For the text-containing cell, return its midpoint in (X, Y) coordinate format. 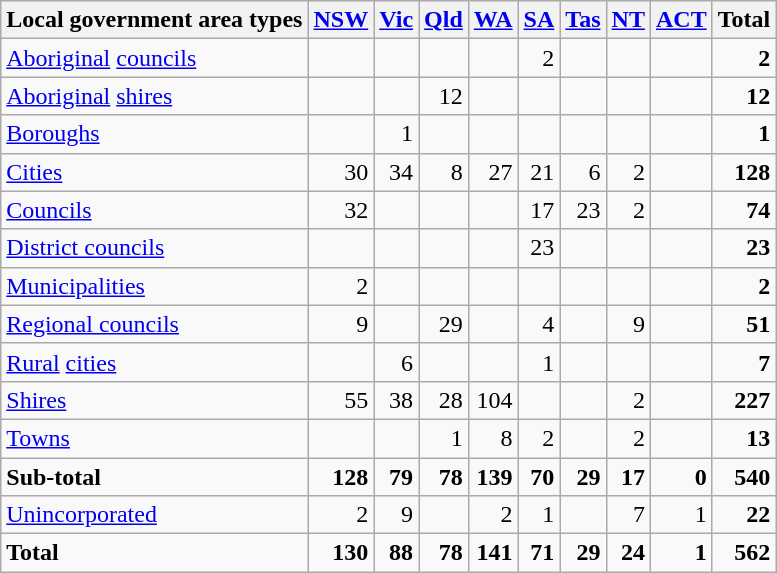
34 (396, 172)
Regional councils (154, 324)
21 (539, 172)
4 (539, 324)
NSW (341, 20)
Municipalities (154, 286)
104 (493, 400)
Aboriginal councils (154, 58)
71 (539, 553)
Sub-total (154, 477)
540 (744, 477)
Local government area types (154, 20)
27 (493, 172)
30 (341, 172)
13 (744, 438)
562 (744, 553)
District councils (154, 248)
22 (744, 515)
24 (628, 553)
88 (396, 553)
SA (539, 20)
Towns (154, 438)
NT (628, 20)
70 (539, 477)
55 (341, 400)
Unincorporated (154, 515)
Tas (583, 20)
130 (341, 553)
WA (493, 20)
32 (341, 210)
51 (744, 324)
79 (396, 477)
Qld (444, 20)
141 (493, 553)
Aboriginal shires (154, 96)
ACT (681, 20)
Vic (396, 20)
0 (681, 477)
Rural cities (154, 362)
227 (744, 400)
38 (396, 400)
139 (493, 477)
Cities (154, 172)
Shires (154, 400)
Councils (154, 210)
28 (444, 400)
Boroughs (154, 134)
74 (744, 210)
